Determine the (x, y) coordinate at the center of the cell enclosing the given text.  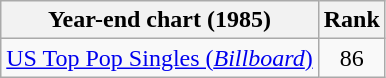
Rank (352, 20)
86 (352, 58)
US Top Pop Singles (Billboard) (160, 58)
Year-end chart (1985) (160, 20)
